Provide the (x, y) coordinate of the cell's center where the given text is located.  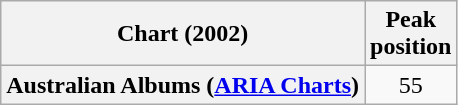
Peakposition (411, 34)
Chart (2002) (183, 34)
55 (411, 85)
Australian Albums (ARIA Charts) (183, 85)
